Pinpoint the cell where the given text exists, returning its (X, Y) midpoint coordinate. 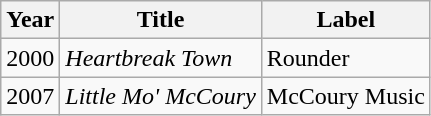
Label (346, 20)
McCoury Music (346, 96)
2007 (30, 96)
Title (161, 20)
Little Mo' McCoury (161, 96)
Heartbreak Town (161, 58)
Rounder (346, 58)
2000 (30, 58)
Year (30, 20)
